Extract the [x, y] coordinate from the center of the cell holding the provided text.  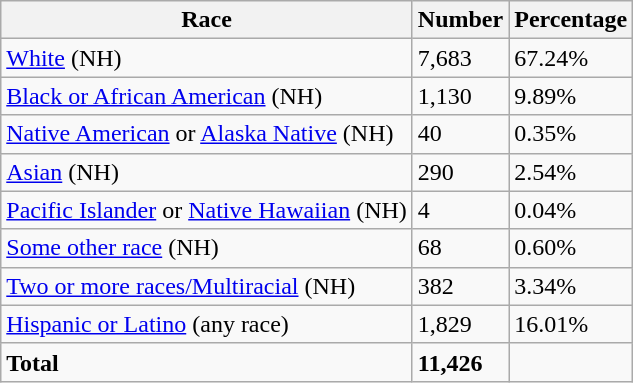
Some other race (NH) [207, 248]
Hispanic or Latino (any race) [207, 324]
11,426 [460, 362]
7,683 [460, 58]
16.01% [571, 324]
0.60% [571, 248]
2.54% [571, 172]
0.04% [571, 210]
68 [460, 248]
9.89% [571, 96]
Pacific Islander or Native Hawaiian (NH) [207, 210]
382 [460, 286]
67.24% [571, 58]
290 [460, 172]
Native American or Alaska Native (NH) [207, 134]
0.35% [571, 134]
White (NH) [207, 58]
Percentage [571, 20]
1,130 [460, 96]
4 [460, 210]
40 [460, 134]
Asian (NH) [207, 172]
Total [207, 362]
Two or more races/Multiracial (NH) [207, 286]
3.34% [571, 286]
Race [207, 20]
Number [460, 20]
Black or African American (NH) [207, 96]
1,829 [460, 324]
